Detect which cell encompasses the target text, then output its (X, Y) center coordinate. 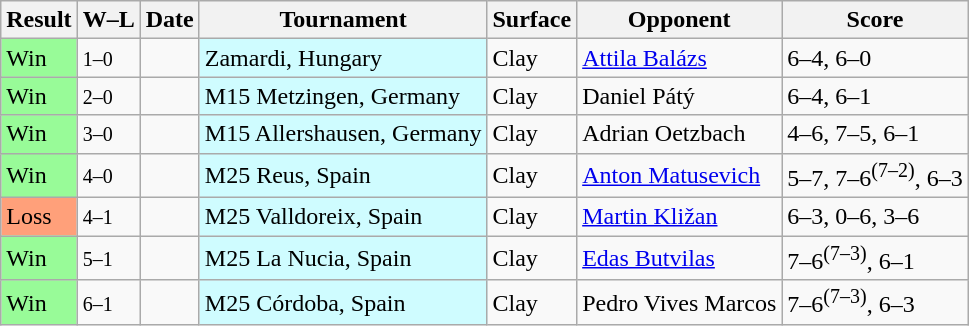
1–0 (108, 58)
Result (39, 20)
3–0 (108, 134)
2–0 (108, 96)
Edas Butvilas (680, 258)
Surface (532, 20)
7–6(7–3), 6–1 (875, 258)
Attila Balázs (680, 58)
M15 Metzingen, Germany (343, 96)
Opponent (680, 20)
Adrian Oetzbach (680, 134)
Tournament (343, 20)
Daniel Pátý (680, 96)
M25 Reus, Spain (343, 176)
6–4, 6–1 (875, 96)
6–1 (108, 302)
Date (170, 20)
M25 Córdoba, Spain (343, 302)
Loss (39, 217)
M15 Allershausen, Germany (343, 134)
M25 La Nucia, Spain (343, 258)
Score (875, 20)
4–0 (108, 176)
W–L (108, 20)
4–6, 7–5, 6–1 (875, 134)
Zamardi, Hungary (343, 58)
7–6(7–3), 6–3 (875, 302)
5–1 (108, 258)
Martin Kližan (680, 217)
Pedro Vives Marcos (680, 302)
4–1 (108, 217)
6–4, 6–0 (875, 58)
Anton Matusevich (680, 176)
6–3, 0–6, 3–6 (875, 217)
M25 Valldoreix, Spain (343, 217)
5–7, 7–6(7–2), 6–3 (875, 176)
